Pinpoint the cell where the given text exists, returning its (X, Y) midpoint coordinate. 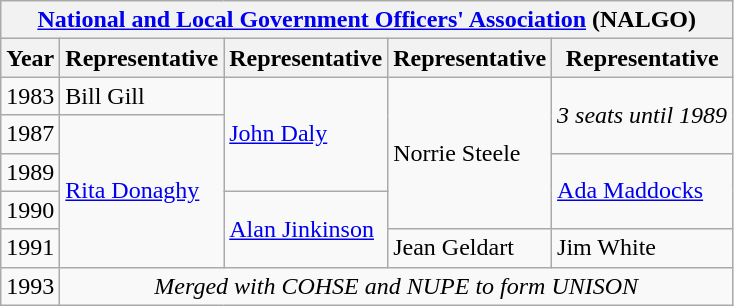
Jean Geldart (470, 248)
Year (30, 58)
1989 (30, 172)
Merged with COHSE and NUPE to form UNISON (396, 286)
1983 (30, 96)
Jim White (642, 248)
Ada Maddocks (642, 191)
1993 (30, 286)
3 seats until 1989 (642, 115)
John Daly (306, 134)
Bill Gill (142, 96)
Alan Jinkinson (306, 229)
National and Local Government Officers' Association (NALGO) (367, 20)
Rita Donaghy (142, 191)
Norrie Steele (470, 153)
1990 (30, 210)
1987 (30, 134)
1991 (30, 248)
